Determine the [X, Y] coordinate at the center of the cell enclosing the given text.  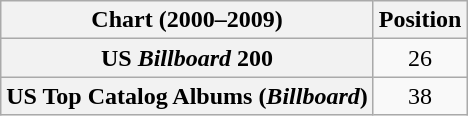
Chart (2000–2009) [187, 20]
Position [420, 20]
US Billboard 200 [187, 58]
US Top Catalog Albums (Billboard) [187, 96]
38 [420, 96]
26 [420, 58]
